From the cell containing the given text, extract its center point as [X, Y] coordinate. 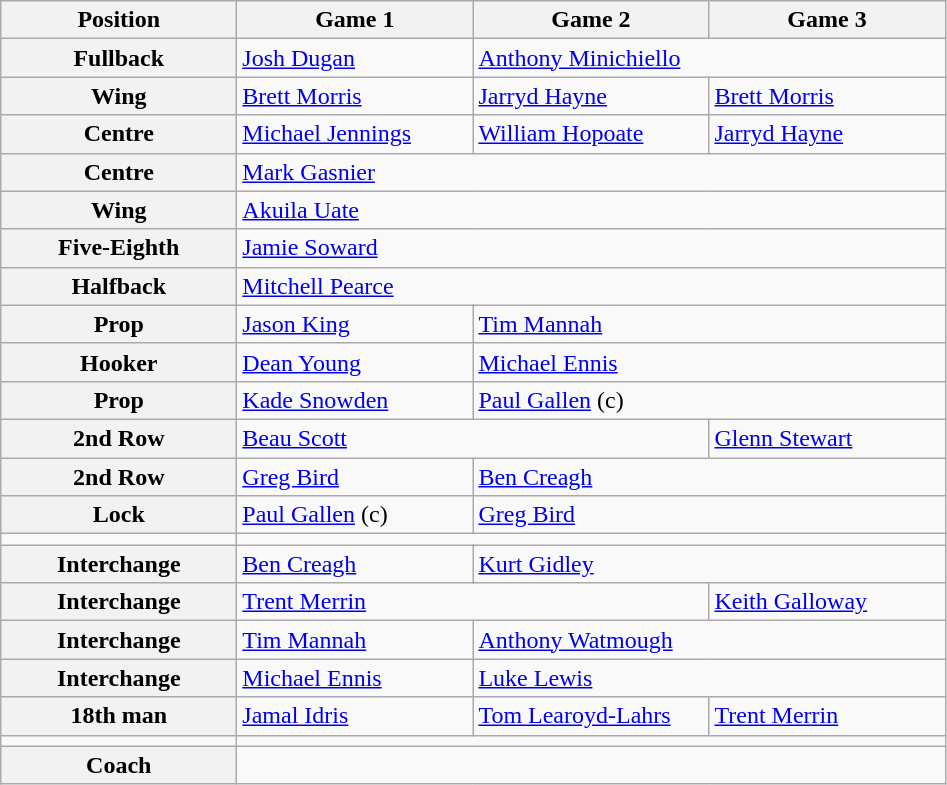
Jason King [355, 324]
Mitchell Pearce [591, 286]
Anthony Watmough [709, 640]
Tom Learoyd-Lahrs [591, 716]
William Hopoate [591, 134]
Five-Eighth [119, 248]
Halfback [119, 286]
Position [119, 20]
Michael Jennings [355, 134]
Hooker [119, 362]
Beau Scott [473, 438]
Game 1 [355, 20]
Luke Lewis [709, 678]
Anthony Minichiello [709, 58]
Coach [119, 765]
Game 3 [827, 20]
Dean Young [355, 362]
Josh Dugan [355, 58]
Jamie Soward [591, 248]
Kade Snowden [355, 400]
Jamal Idris [355, 716]
Kurt Gidley [709, 564]
Game 2 [591, 20]
Fullback [119, 58]
Akuila Uate [591, 210]
Glenn Stewart [827, 438]
Lock [119, 515]
18th man [119, 716]
Mark Gasnier [591, 172]
Keith Galloway [827, 602]
